Find where the given text appears and provide that cell's center as [x, y] coordinate. 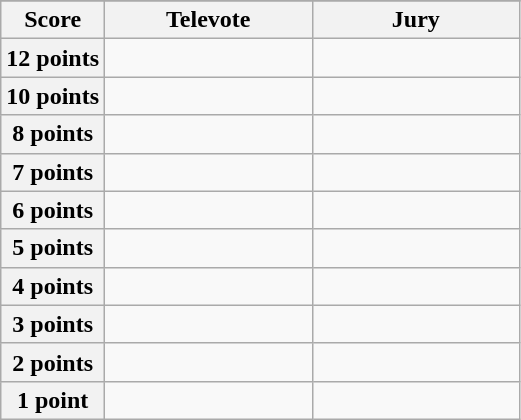
6 points [53, 210]
4 points [53, 286]
7 points [53, 172]
Televote [209, 20]
12 points [53, 58]
3 points [53, 324]
Jury [416, 20]
5 points [53, 248]
8 points [53, 134]
2 points [53, 362]
Score [53, 20]
1 point [53, 400]
10 points [53, 96]
